Return the (X, Y) coordinate for the center point of the cell that contains the specified text.  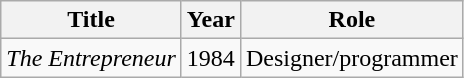
Year (210, 20)
The Entrepreneur (92, 58)
Role (352, 20)
Designer/programmer (352, 58)
Title (92, 20)
1984 (210, 58)
